Scan for the cell matching the given text and deliver its [x, y] coordinate at center. 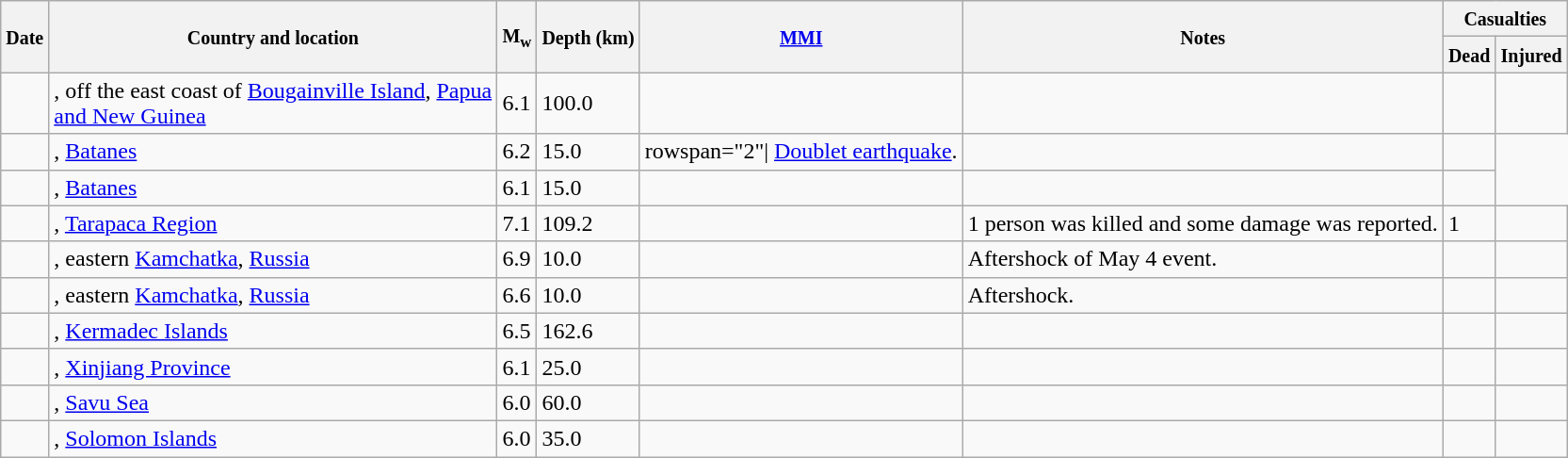
Notes [1203, 37]
Casualties [1505, 19]
1 person was killed and some damage was reported. [1203, 223]
6.6 [517, 295]
, Tarapaca Region [273, 223]
, off the east coast of Bougainville Island, Papua and New Guinea [273, 104]
rowspan="2"| Doublet earthquake. [800, 152]
25.0 [588, 367]
Aftershock of May 4 event. [1203, 259]
Mw [517, 37]
Date [24, 37]
, Xinjiang Province [273, 367]
, Kermadec Islands [273, 331]
6.5 [517, 331]
100.0 [588, 104]
60.0 [588, 402]
, Solomon Islands [273, 438]
MMI [800, 37]
Country and location [273, 37]
162.6 [588, 331]
35.0 [588, 438]
7.1 [517, 223]
6.2 [517, 152]
Depth (km) [588, 37]
1 [1469, 223]
109.2 [588, 223]
Dead [1469, 55]
, Savu Sea [273, 402]
Injured [1531, 55]
6.9 [517, 259]
Aftershock. [1203, 295]
